Extract the (x, y) coordinate from the center of the cell holding the provided text.  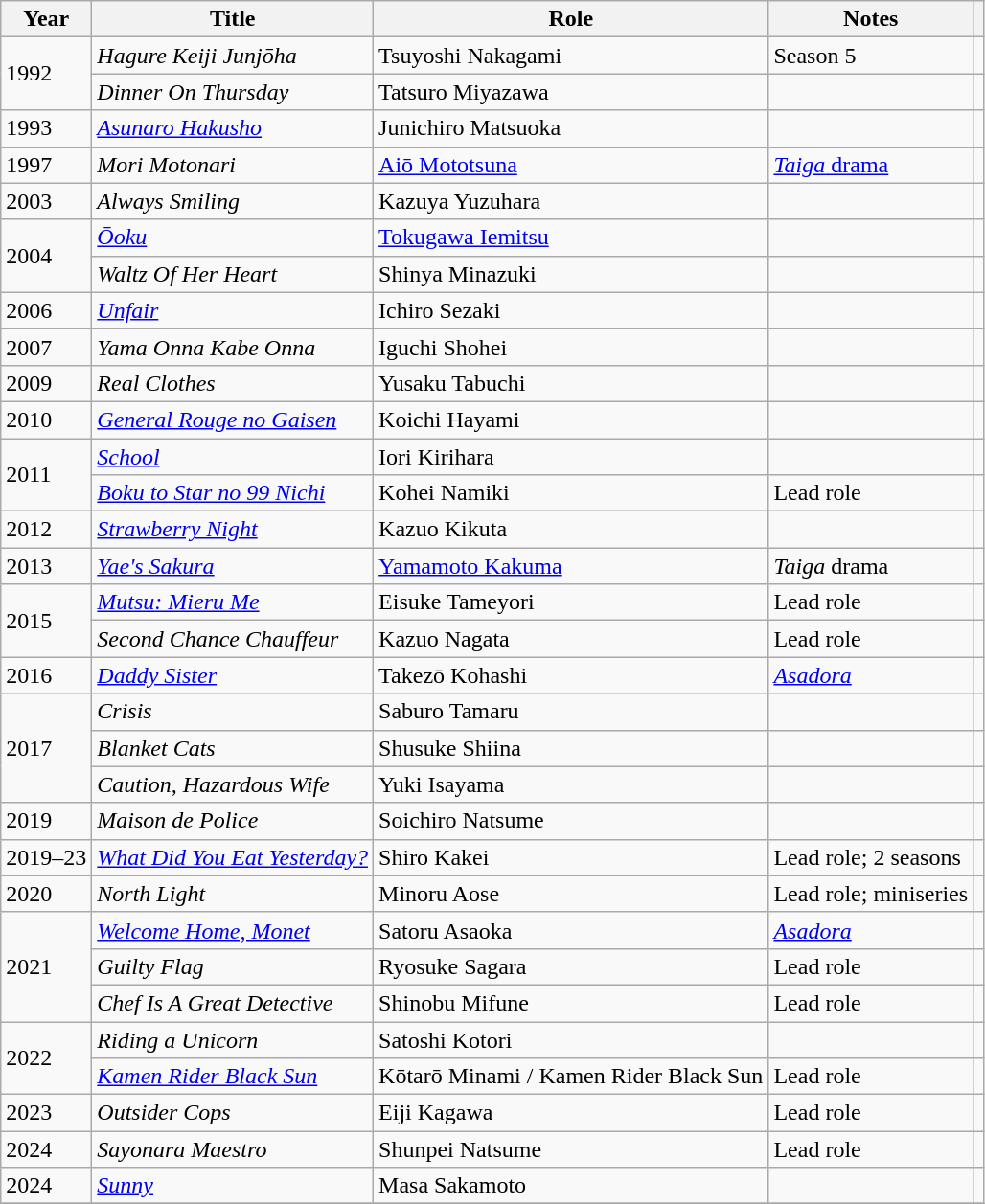
Mori Motonari (233, 165)
Kazuo Nagata (571, 639)
2022 (46, 1057)
Aiō Mototsuna (571, 165)
Dinner On Thursday (233, 92)
Yuki Isayama (571, 784)
General Rouge no Gaisen (233, 420)
2007 (46, 347)
School (233, 457)
Crisis (233, 712)
Tsuyoshi Nakagami (571, 56)
2013 (46, 566)
Lead role; miniseries (871, 894)
Yusaku Tabuchi (571, 383)
1997 (46, 165)
2016 (46, 675)
Yama Onna Kabe Onna (233, 347)
Kazuo Kikuta (571, 530)
Year (46, 19)
Kamen Rider Black Sun (233, 1077)
2012 (46, 530)
Shinobu Mifune (571, 1003)
Yamamoto Kakuma (571, 566)
Ryosuke Sagara (571, 966)
Soichiro Natsume (571, 821)
Kōtarō Minami / Kamen Rider Black Sun (571, 1077)
2020 (46, 894)
North Light (233, 894)
Second Chance Chauffeur (233, 639)
2019–23 (46, 857)
2019 (46, 821)
Saburo Tamaru (571, 712)
Maison de Police (233, 821)
Title (233, 19)
2006 (46, 310)
Riding a Unicorn (233, 1039)
Always Smiling (233, 201)
2004 (46, 256)
Welcome Home, Monet (233, 930)
Season 5 (871, 56)
Sayonara Maestro (233, 1149)
Iguchi Shohei (571, 347)
Takezō Kohashi (571, 675)
2021 (46, 966)
Shinya Minazuki (571, 274)
Kazuya Yuzuhara (571, 201)
Asunaro Hakusho (233, 128)
Caution, Hazardous Wife (233, 784)
2023 (46, 1113)
Strawberry Night (233, 530)
2010 (46, 420)
Yae's Sakura (233, 566)
Junichiro Matsuoka (571, 128)
2003 (46, 201)
Role (571, 19)
Lead role; 2 seasons (871, 857)
Eiji Kagawa (571, 1113)
What Did You Eat Yesterday? (233, 857)
Chef Is A Great Detective (233, 1003)
Boku to Star no 99 Nichi (233, 493)
Eisuke Tameyori (571, 602)
Blanket Cats (233, 748)
Shunpei Natsume (571, 1149)
1992 (46, 74)
Satoru Asaoka (571, 930)
2011 (46, 475)
Shusuke Shiina (571, 748)
Minoru Aose (571, 894)
2017 (46, 748)
Real Clothes (233, 383)
2009 (46, 383)
Koichi Hayami (571, 420)
Tokugawa Iemitsu (571, 238)
Daddy Sister (233, 675)
Tatsuro Miyazawa (571, 92)
Outsider Cops (233, 1113)
Kohei Namiki (571, 493)
2015 (46, 621)
Hagure Keiji Junjōha (233, 56)
Unfair (233, 310)
Iori Kirihara (571, 457)
Notes (871, 19)
Waltz Of Her Heart (233, 274)
Ichiro Sezaki (571, 310)
Satoshi Kotori (571, 1039)
Guilty Flag (233, 966)
Masa Sakamoto (571, 1186)
Mutsu: Mieru Me (233, 602)
Ōoku (233, 238)
1993 (46, 128)
Shiro Kakei (571, 857)
Sunny (233, 1186)
